Return (X, Y) of the center of cell containing provided text 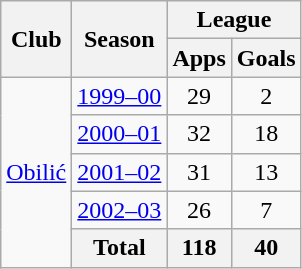
Club (36, 39)
Season (120, 39)
31 (199, 172)
2001–02 (120, 172)
32 (199, 134)
Apps (199, 58)
Goals (266, 58)
2002–03 (120, 210)
29 (199, 96)
118 (199, 248)
7 (266, 210)
1999–00 (120, 96)
Total (120, 248)
13 (266, 172)
2 (266, 96)
2000–01 (120, 134)
40 (266, 248)
Obilić (36, 172)
League (234, 20)
26 (199, 210)
18 (266, 134)
